For the text-containing cell, return its midpoint in [X, Y] coordinate format. 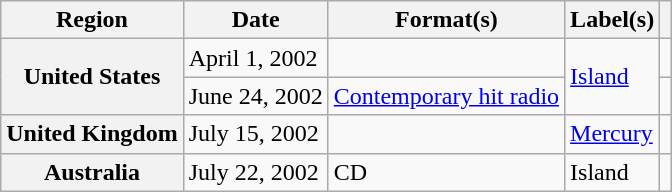
Contemporary hit radio [446, 96]
CD [446, 172]
Australia [92, 172]
Mercury [612, 134]
United States [92, 77]
United Kingdom [92, 134]
April 1, 2002 [256, 58]
Date [256, 20]
June 24, 2002 [256, 96]
Region [92, 20]
Label(s) [612, 20]
Format(s) [446, 20]
July 15, 2002 [256, 134]
July 22, 2002 [256, 172]
